Pinpoint the cell where the given text exists, returning its [x, y] midpoint coordinate. 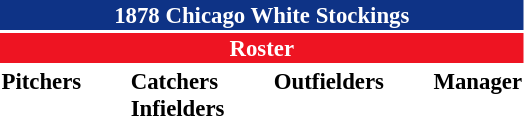
1878 Chicago White Stockings [262, 15]
Roster [262, 48]
